Output the (X, Y) coordinate of the center of the cell containing the given text.  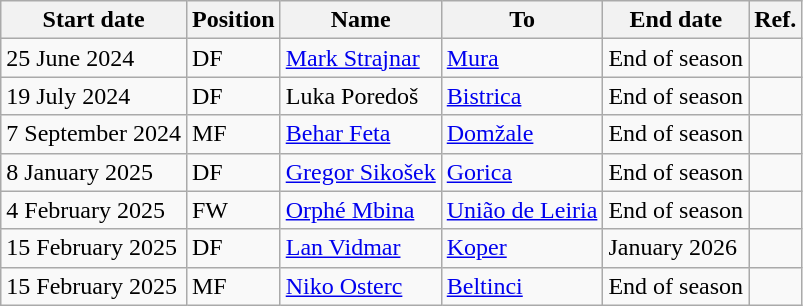
January 2026 (676, 248)
Bistrica (522, 96)
Mark Strajnar (360, 58)
Mura (522, 58)
Name (360, 20)
Luka Poredoš (360, 96)
Gregor Sikošek (360, 172)
Lan Vidmar (360, 248)
7 September 2024 (94, 134)
União de Leiria (522, 210)
End date (676, 20)
25 June 2024 (94, 58)
Beltinci (522, 286)
To (522, 20)
8 January 2025 (94, 172)
Position (233, 20)
Niko Osterc (360, 286)
Koper (522, 248)
Behar Feta (360, 134)
4 February 2025 (94, 210)
FW (233, 210)
Domžale (522, 134)
19 July 2024 (94, 96)
Start date (94, 20)
Orphé Mbina (360, 210)
Ref. (776, 20)
Gorica (522, 172)
